Scan for the cell matching the given text and deliver its [x, y] coordinate at center. 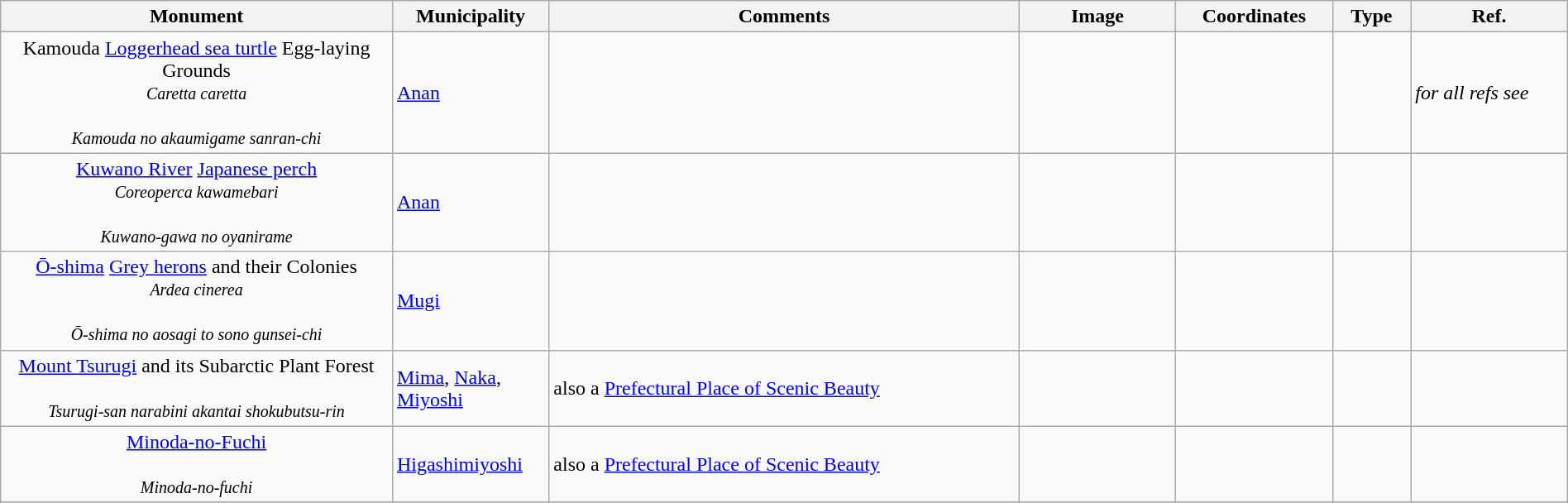
Mima, Naka, Miyoshi [470, 388]
Ref. [1489, 17]
Mount Tsurugi and its Subarctic Plant ForestTsurugi-san narabini akantai shokubutsu-rin [197, 388]
Municipality [470, 17]
Image [1097, 17]
Coordinates [1254, 17]
Type [1371, 17]
Minoda-no-FuchiMinoda-no-fuchi [197, 464]
Comments [784, 17]
Mugi [470, 301]
Monument [197, 17]
Ō-shima Grey herons and their ColoniesArdea cinereaŌ-shima no aosagi to sono gunsei-chi [197, 301]
Kuwano River Japanese perchCoreoperca kawamebariKuwano-gawa no oyanirame [197, 202]
for all refs see [1489, 93]
Higashimiyoshi [470, 464]
Kamouda Loggerhead sea turtle Egg-laying GroundsCaretta carettaKamouda no akaumigame sanran-chi [197, 93]
